Determine the [x, y] coordinate at the center of the cell enclosing the given text.  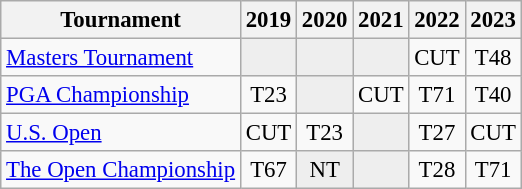
NT [325, 170]
T48 [493, 58]
2019 [268, 20]
U.S. Open [121, 133]
T67 [268, 170]
T27 [437, 133]
2021 [381, 20]
2023 [493, 20]
2022 [437, 20]
Tournament [121, 20]
PGA Championship [121, 95]
T40 [493, 95]
T28 [437, 170]
2020 [325, 20]
The Open Championship [121, 170]
Masters Tournament [121, 58]
